Return the (X, Y) coordinate for the center point of the cell that contains the specified text.  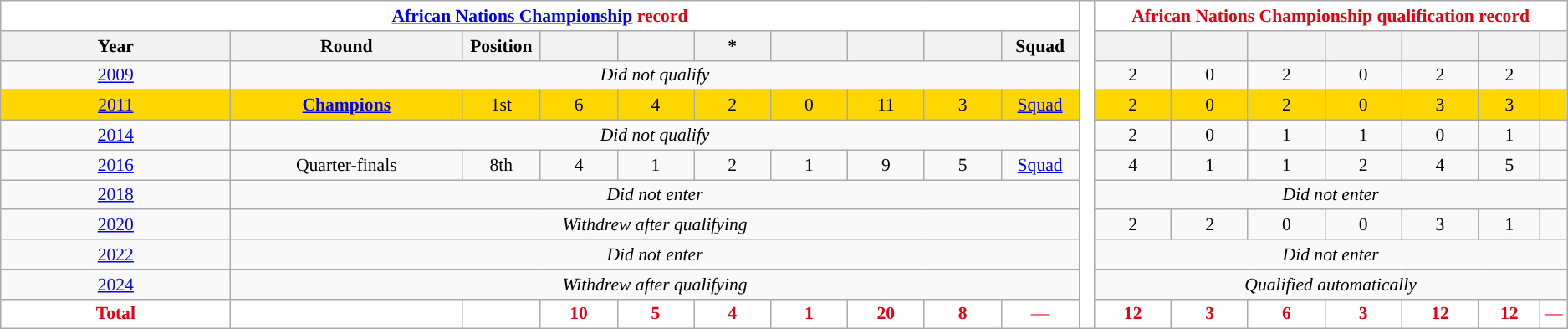
2024 (115, 285)
2020 (115, 225)
African Nations Championship record (540, 16)
Round (346, 46)
10 (579, 314)
1st (502, 105)
African Nations Championship qualification record (1331, 16)
Total (115, 314)
2018 (115, 195)
2016 (115, 165)
Year (115, 46)
* (733, 46)
2022 (115, 254)
Quarter-finals (346, 165)
8th (502, 165)
9 (886, 165)
Position (502, 46)
2011 (115, 105)
Champions (346, 105)
11 (886, 105)
2014 (115, 136)
2009 (115, 75)
20 (886, 314)
8 (963, 314)
Qualified automatically (1331, 285)
